Provide the [x, y] coordinate of the cell's center where the given text is located.  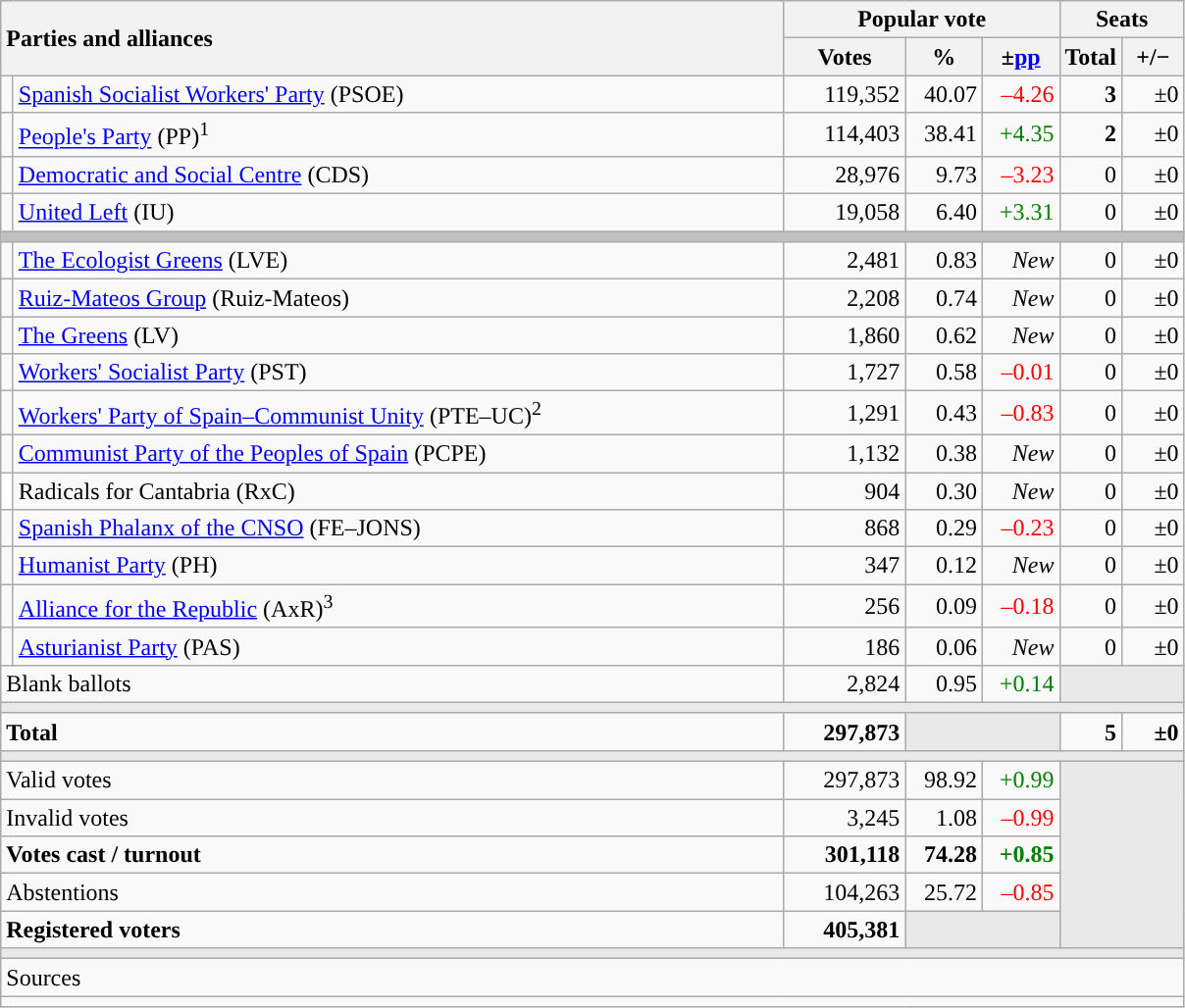
1,727 [845, 373]
–0.01 [1020, 373]
–0.83 [1020, 414]
+0.99 [1020, 781]
0.12 [944, 566]
Spanish Socialist Workers' Party (PSOE) [398, 94]
The Greens (LV) [398, 335]
1,860 [845, 335]
347 [845, 566]
0.29 [944, 529]
25.72 [944, 892]
1,291 [845, 414]
0.38 [944, 453]
Registered voters [392, 930]
405,381 [845, 930]
114,403 [845, 135]
Abstentions [392, 892]
–0.18 [1020, 606]
United Left (IU) [398, 213]
Seats [1122, 20]
Communist Party of the Peoples of Spain (PCPE) [398, 453]
1.08 [944, 818]
Invalid votes [392, 818]
0.62 [944, 335]
±pp [1020, 57]
9.73 [944, 175]
186 [845, 646]
0.74 [944, 298]
+4.35 [1020, 135]
74.28 [944, 855]
% [944, 57]
–4.26 [1020, 94]
Ruiz-Mateos Group (Ruiz-Mateos) [398, 298]
Sources [592, 978]
0.95 [944, 683]
+3.31 [1020, 213]
0.58 [944, 373]
0.06 [944, 646]
0.83 [944, 261]
0.43 [944, 414]
38.41 [944, 135]
Votes cast / turnout [392, 855]
Blank ballots [392, 683]
98.92 [944, 781]
40.07 [944, 94]
–3.23 [1020, 175]
2,481 [845, 261]
People's Party (PP)1 [398, 135]
Valid votes [392, 781]
301,118 [845, 855]
2,824 [845, 683]
Workers' Socialist Party (PST) [398, 373]
Workers' Party of Spain–Communist Unity (PTE–UC)2 [398, 414]
Radicals for Cantabria (RxC) [398, 491]
904 [845, 491]
Asturianist Party (PAS) [398, 646]
19,058 [845, 213]
Humanist Party (PH) [398, 566]
868 [845, 529]
119,352 [845, 94]
6.40 [944, 213]
1,132 [845, 453]
+0.14 [1020, 683]
–0.85 [1020, 892]
Alliance for the Republic (AxR)3 [398, 606]
2 [1091, 135]
0.30 [944, 491]
104,263 [845, 892]
+0.85 [1020, 855]
2,208 [845, 298]
–0.99 [1020, 818]
3,245 [845, 818]
+/− [1154, 57]
–0.23 [1020, 529]
Democratic and Social Centre (CDS) [398, 175]
Spanish Phalanx of the CNSO (FE–JONS) [398, 529]
5 [1091, 731]
Popular vote [922, 20]
The Ecologist Greens (LVE) [398, 261]
3 [1091, 94]
256 [845, 606]
Votes [845, 57]
Parties and alliances [392, 38]
28,976 [845, 175]
0.09 [944, 606]
